Find where the given text appears and provide that cell's center as (x, y) coordinate. 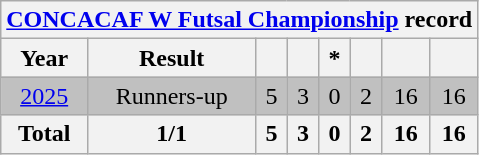
1/1 (172, 134)
Year (44, 58)
Total (44, 134)
CONCACAF W Futsal Championship record (240, 20)
Result (172, 58)
* (335, 58)
Runners-up (172, 96)
2025 (44, 96)
